Scan for the cell matching the given text and deliver its [x, y] coordinate at center. 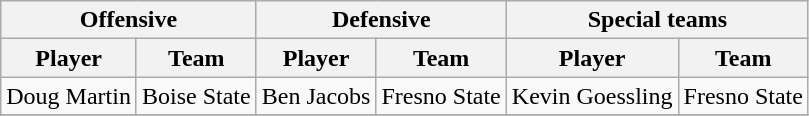
Ben Jacobs [316, 96]
Defensive [381, 20]
Doug Martin [69, 96]
Boise State [196, 96]
Offensive [128, 20]
Kevin Goessling [592, 96]
Special teams [657, 20]
